Extract the (x, y) coordinate from the center of the cell holding the provided text.  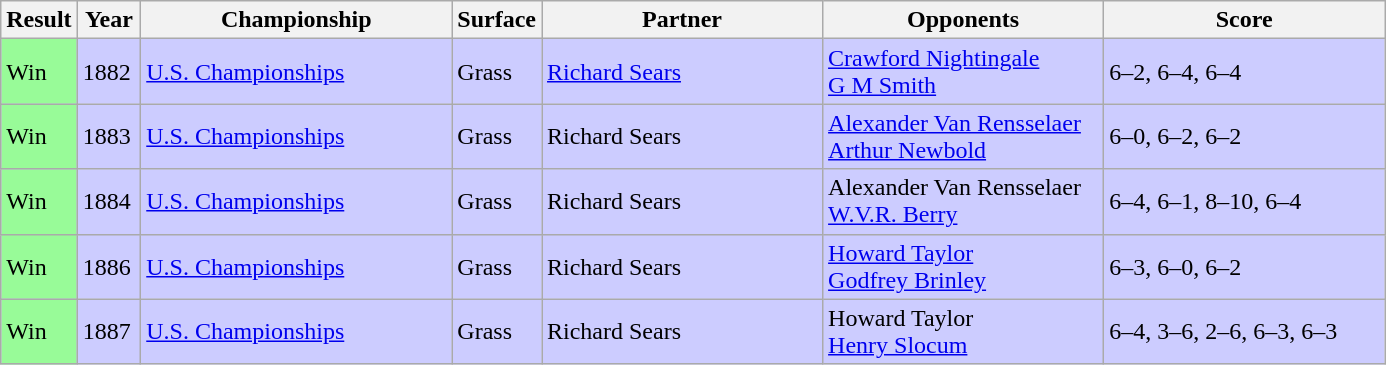
6–3, 6–0, 6–2 (1244, 266)
Surface (497, 20)
Championship (296, 20)
Partner (682, 20)
1883 (109, 136)
1887 (109, 332)
6–4, 6–1, 8–10, 6–4 (1244, 202)
6–0, 6–2, 6–2 (1244, 136)
Score (1244, 20)
Howard Taylor Henry Slocum (964, 332)
1886 (109, 266)
Howard Taylor Godfrey Brinley (964, 266)
6–4, 3–6, 2–6, 6–3, 6–3 (1244, 332)
1884 (109, 202)
6–2, 6–4, 6–4 (1244, 72)
Alexander Van Rensselaer Arthur Newbold (964, 136)
Alexander Van Rensselaer W.V.R. Berry (964, 202)
Result (39, 20)
Crawford Nightingale G M Smith (964, 72)
1882 (109, 72)
Year (109, 20)
Opponents (964, 20)
